Identify which cell holds the provided text, then report its [X, Y] central coordinate. 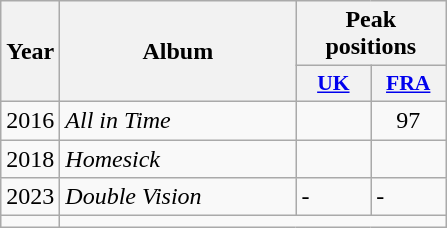
2016 [30, 120]
97 [408, 120]
2023 [30, 197]
All in Time [178, 120]
2018 [30, 159]
Year [30, 52]
Double Vision [178, 197]
UK [334, 84]
FRA [408, 84]
Album [178, 52]
Homesick [178, 159]
Peak positions [371, 34]
